Extract the [X, Y] coordinate from the center of the cell holding the provided text.  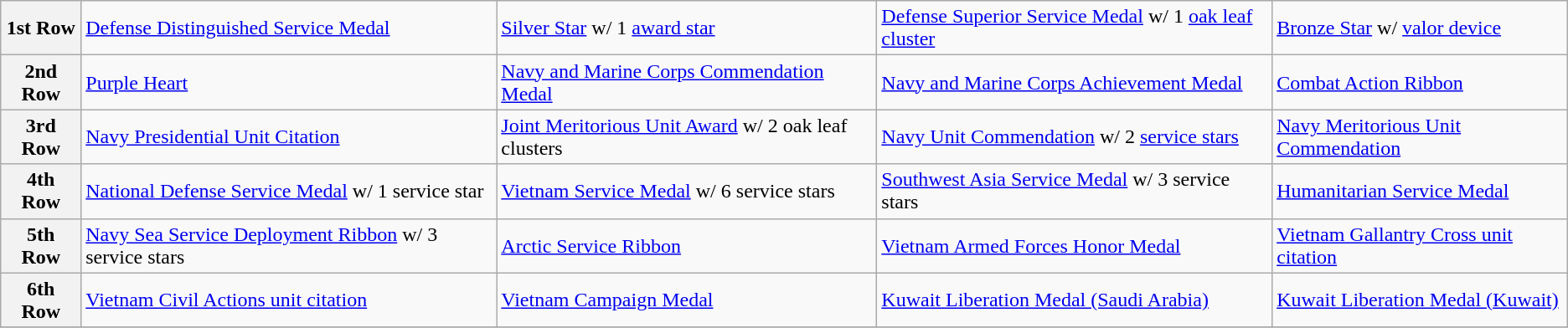
Navy Sea Service Deployment Ribbon w/ 3 service stars [289, 246]
Kuwait Liberation Medal (Saudi Arabia) [1075, 300]
Silver Star w/ 1 award star [687, 28]
Humanitarian Service Medal [1421, 191]
Arctic Service Ribbon [687, 246]
Navy and Marine Corps Achievement Medal [1075, 82]
6th Row [41, 300]
Vietnam Civil Actions unit citation [289, 300]
Navy Unit Commendation w/ 2 service stars [1075, 137]
Joint Meritorious Unit Award w/ 2 oak leaf clusters [687, 137]
Vietnam Service Medal w/ 6 service stars [687, 191]
Navy Meritorious Unit Commendation [1421, 137]
3rd Row [41, 137]
Combat Action Ribbon [1421, 82]
Navy and Marine Corps Commendation Medal [687, 82]
Defense Superior Service Medal w/ 1 oak leaf cluster [1075, 28]
Kuwait Liberation Medal (Kuwait) [1421, 300]
Purple Heart [289, 82]
Southwest Asia Service Medal w/ 3 service stars [1075, 191]
Vietnam Armed Forces Honor Medal [1075, 246]
Vietnam Gallantry Cross unit citation [1421, 246]
Bronze Star w/ valor device [1421, 28]
2nd Row [41, 82]
4th Row [41, 191]
National Defense Service Medal w/ 1 service star [289, 191]
Navy Presidential Unit Citation [289, 137]
Defense Distinguished Service Medal [289, 28]
1st Row [41, 28]
5th Row [41, 246]
Vietnam Campaign Medal [687, 300]
